From the cell containing the given text, extract its center point as [x, y] coordinate. 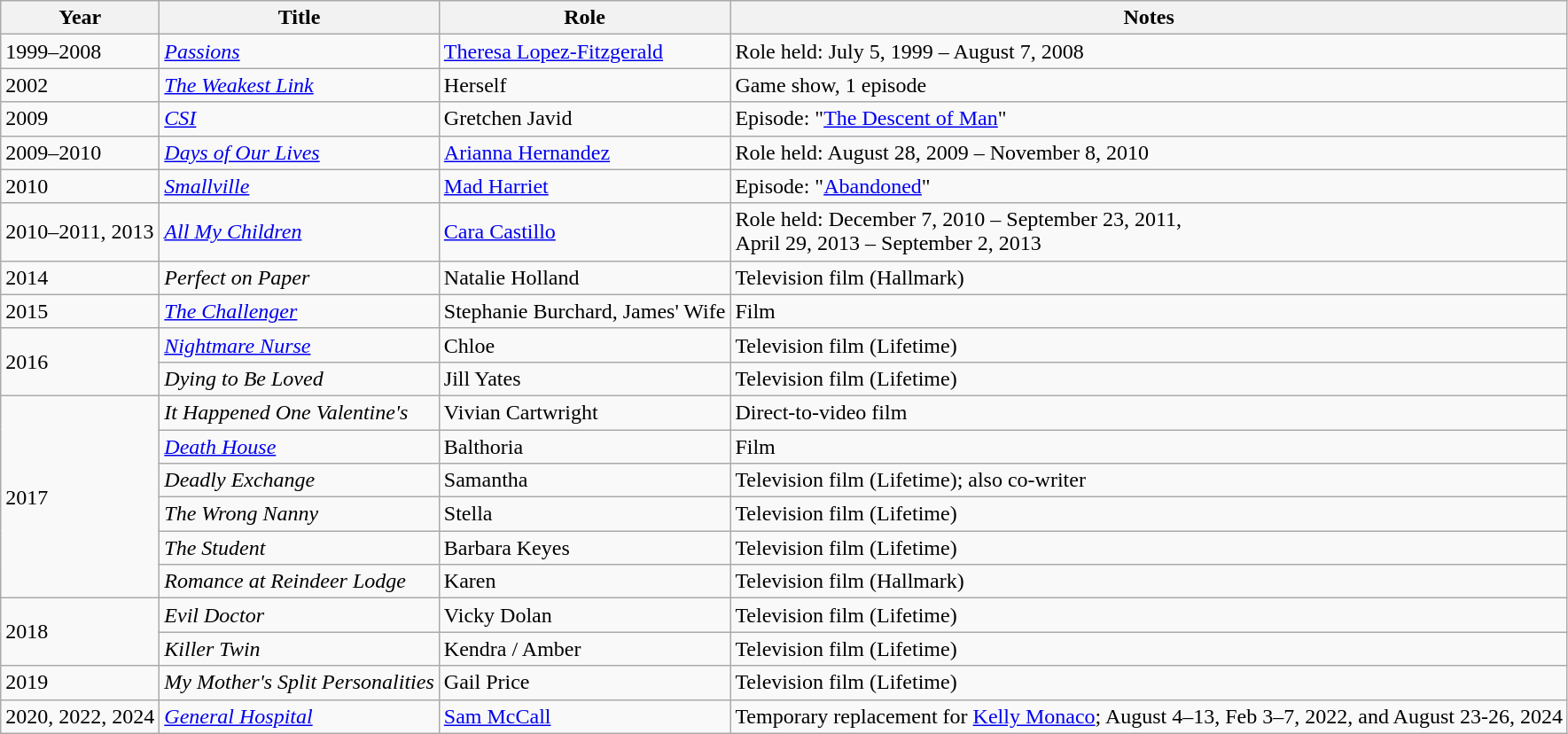
2010–2011, 2013 [80, 232]
Gretchen Javid [585, 119]
Kendra / Amber [585, 649]
Mad Harriet [585, 186]
It Happened One Valentine's [300, 412]
Natalie Holland [585, 277]
2016 [80, 362]
2020, 2022, 2024 [80, 716]
Arianna Hernandez [585, 152]
The Student [300, 548]
Title [300, 18]
Stephanie Burchard, James' Wife [585, 311]
Episode: "Abandoned" [1149, 186]
Jill Yates [585, 379]
1999–2008 [80, 51]
CSI [300, 119]
Sam McCall [585, 716]
Episode: "The Descent of Man" [1149, 119]
Herself [585, 85]
Role held: August 28, 2009 – November 8, 2010 [1149, 152]
Game show, 1 episode [1149, 85]
Direct-to-video film [1149, 412]
Barbara Keyes [585, 548]
Days of Our Lives [300, 152]
Television film (Lifetime); also co-writer [1149, 480]
Samantha [585, 480]
Stella [585, 514]
Perfect on Paper [300, 277]
Role held: July 5, 1999 – August 7, 2008 [1149, 51]
General Hospital [300, 716]
Vicky Dolan [585, 615]
2018 [80, 632]
Karen [585, 582]
Notes [1149, 18]
Theresa Lopez-Fitzgerald [585, 51]
All My Children [300, 232]
Evil Doctor [300, 615]
Year [80, 18]
2015 [80, 311]
Temporary replacement for Kelly Monaco; August 4–13, Feb 3–7, 2022, and August 23-26, 2024 [1149, 716]
Balthoria [585, 446]
Dying to Be Loved [300, 379]
2009–2010 [80, 152]
2009 [80, 119]
Deadly Exchange [300, 480]
Passions [300, 51]
The Challenger [300, 311]
Smallville [300, 186]
2014 [80, 277]
Role held: December 7, 2010 – September 23, 2011,April 29, 2013 – September 2, 2013 [1149, 232]
Cara Castillo [585, 232]
Romance at Reindeer Lodge [300, 582]
The Weakest Link [300, 85]
Death House [300, 446]
Role [585, 18]
2019 [80, 683]
Vivian Cartwright [585, 412]
Killer Twin [300, 649]
2002 [80, 85]
2010 [80, 186]
The Wrong Nanny [300, 514]
2017 [80, 496]
Chloe [585, 345]
Gail Price [585, 683]
Nightmare Nurse [300, 345]
My Mother's Split Personalities [300, 683]
